Return the (X, Y) coordinate for the center point of the cell that contains the specified text.  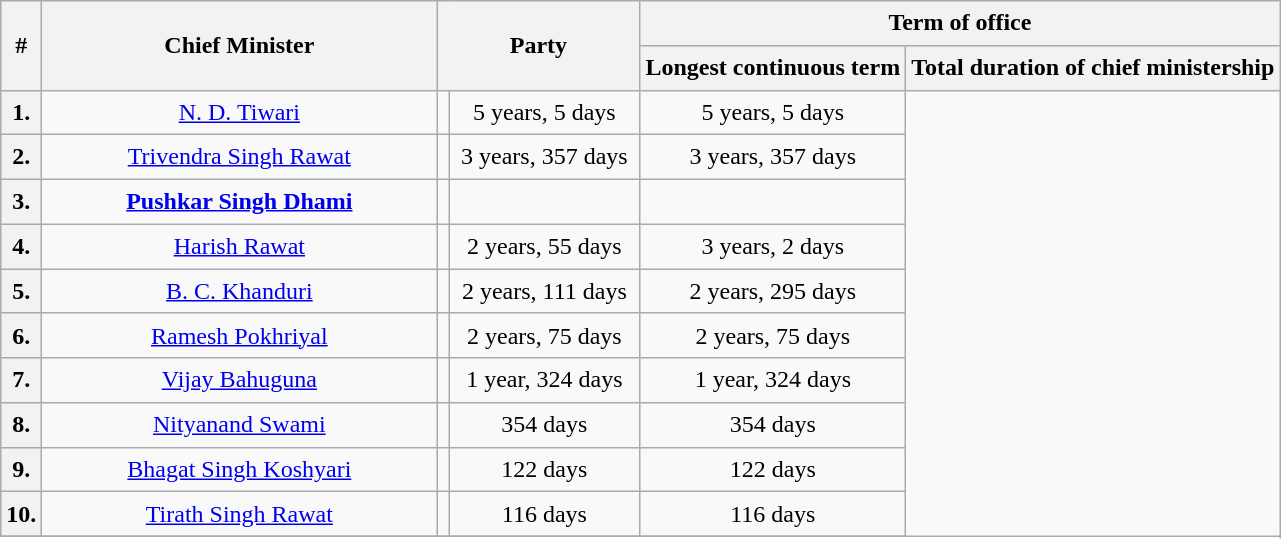
# (22, 46)
2 years, 295 days (773, 292)
Term of office (960, 24)
Longest continuous term (773, 68)
Pushkar Singh Dhami (240, 202)
Ramesh Pokhriyal (240, 336)
B. C. Khanduri (240, 292)
Vijay Bahuguna (240, 380)
3 years, 2 days (773, 246)
Chief Minister (240, 46)
Bhagat Singh Koshyari (240, 470)
10. (22, 514)
2 years, 55 days (544, 246)
5. (22, 292)
6. (22, 336)
2 years, 111 days (544, 292)
Party (538, 46)
9. (22, 470)
2. (22, 158)
Trivendra Singh Rawat (240, 158)
Total duration of chief ministership (1093, 68)
4. (22, 246)
8. (22, 426)
3. (22, 202)
1. (22, 112)
Tirath Singh Rawat (240, 514)
Nityanand Swami (240, 426)
Harish Rawat (240, 246)
N. D. Tiwari (240, 112)
7. (22, 380)
